Return (x, y) of the center of cell containing provided text 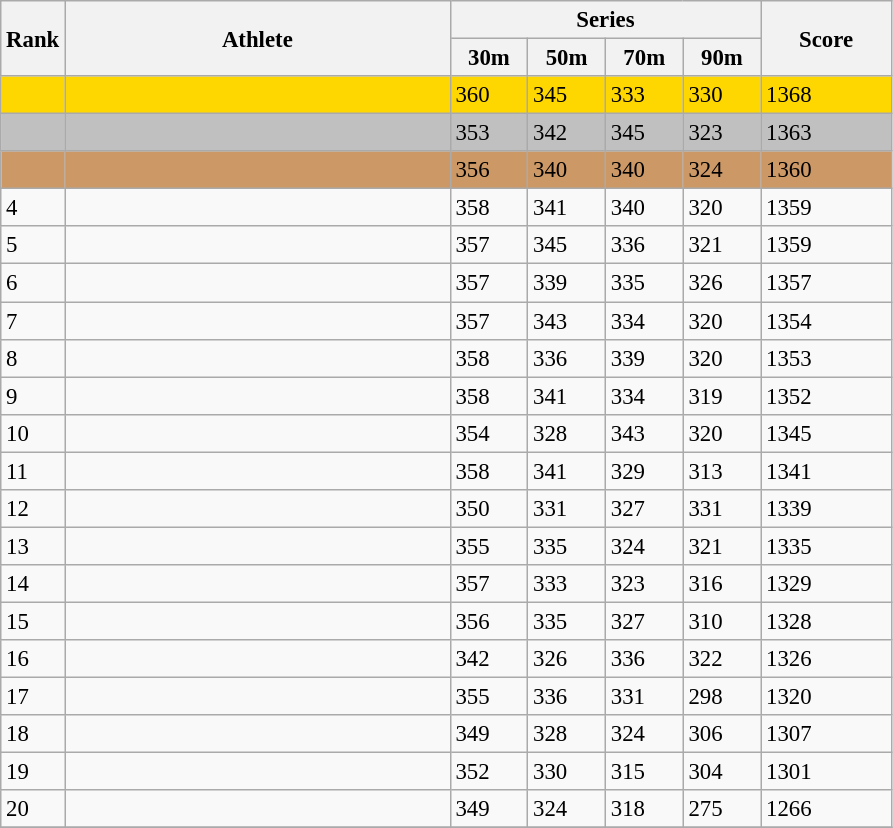
313 (722, 471)
316 (722, 584)
315 (644, 772)
Series (606, 20)
1363 (826, 133)
8 (33, 358)
1341 (826, 471)
1307 (826, 734)
Athlete (258, 38)
1326 (826, 659)
6 (33, 283)
10 (33, 433)
275 (722, 809)
306 (722, 734)
15 (33, 621)
322 (722, 659)
354 (489, 433)
360 (489, 95)
329 (644, 471)
20 (33, 809)
13 (33, 546)
1368 (826, 95)
18 (33, 734)
310 (722, 621)
1360 (826, 170)
1345 (826, 433)
16 (33, 659)
1328 (826, 621)
11 (33, 471)
14 (33, 584)
70m (644, 58)
1354 (826, 321)
1352 (826, 396)
350 (489, 509)
19 (33, 772)
319 (722, 396)
90m (722, 58)
353 (489, 133)
304 (722, 772)
Rank (33, 38)
352 (489, 772)
7 (33, 321)
1301 (826, 772)
1357 (826, 283)
1353 (826, 358)
5 (33, 245)
Score (826, 38)
1339 (826, 509)
1335 (826, 546)
4 (33, 208)
50m (567, 58)
1320 (826, 697)
30m (489, 58)
1266 (826, 809)
9 (33, 396)
318 (644, 809)
17 (33, 697)
298 (722, 697)
1329 (826, 584)
12 (33, 509)
